Identify which cell holds the provided text, then report its [X, Y] central coordinate. 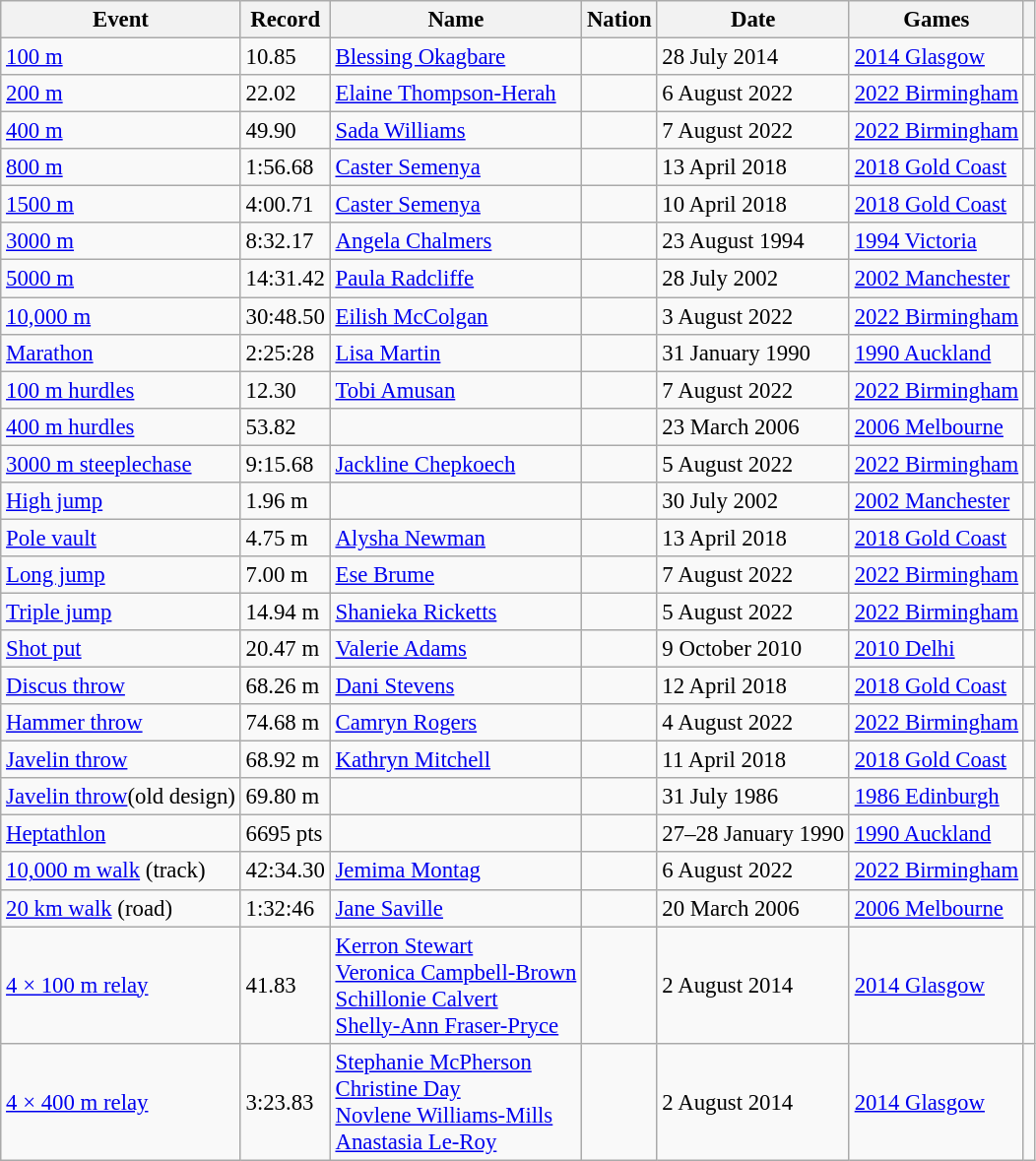
Date [752, 20]
Nation [619, 20]
Games [936, 20]
20 March 2006 [752, 908]
6695 pts [286, 834]
10 April 2018 [752, 205]
1986 Edinburgh [936, 797]
Alysha Newman [455, 538]
Javelin throw [120, 760]
Heptathlon [120, 834]
12.30 [286, 390]
Long jump [120, 575]
4 × 400 m relay [120, 1101]
14:31.42 [286, 279]
Stephanie McPhersonChristine DayNovlene Williams-MillsAnastasia Le-Roy [455, 1101]
2010 Delhi [936, 649]
200 m [120, 94]
Angela Chalmers [455, 241]
23 August 1994 [752, 241]
3 August 2022 [752, 316]
Jackline Chepkoech [455, 464]
Ese Brume [455, 575]
23 March 2006 [752, 426]
Record [286, 20]
3000 m steeplechase [120, 464]
10,000 m [120, 316]
Lisa Martin [455, 353]
8:32.17 [286, 241]
1:32:46 [286, 908]
Blessing Okagbare [455, 57]
Event [120, 20]
800 m [120, 167]
400 m [120, 131]
49.90 [286, 131]
68.92 m [286, 760]
100 m hurdles [120, 390]
3000 m [120, 241]
2:25:28 [286, 353]
41.83 [286, 985]
20.47 m [286, 649]
Tobi Amusan [455, 390]
9:15.68 [286, 464]
68.26 m [286, 686]
5000 m [120, 279]
Javelin throw(old design) [120, 797]
Dani Stevens [455, 686]
74.68 m [286, 723]
1994 Victoria [936, 241]
Valerie Adams [455, 649]
1:56.68 [286, 167]
1.96 m [286, 501]
Marathon [120, 353]
3:23.83 [286, 1101]
10.85 [286, 57]
30 July 2002 [752, 501]
Jemima Montag [455, 871]
27–28 January 1990 [752, 834]
28 July 2014 [752, 57]
400 m hurdles [120, 426]
31 January 1990 [752, 353]
Discus throw [120, 686]
Triple jump [120, 612]
Name [455, 20]
28 July 2002 [752, 279]
53.82 [286, 426]
Eilish McColgan [455, 316]
12 April 2018 [752, 686]
31 July 1986 [752, 797]
4 × 100 m relay [120, 985]
4.75 m [286, 538]
Hammer throw [120, 723]
1500 m [120, 205]
4 August 2022 [752, 723]
Kerron StewartVeronica Campbell-BrownSchillonie CalvertShelly-Ann Fraser-Pryce [455, 985]
Pole vault [120, 538]
20 km walk (road) [120, 908]
Paula Radcliffe [455, 279]
Kathryn Mitchell [455, 760]
14.94 m [286, 612]
7.00 m [286, 575]
Camryn Rogers [455, 723]
Sada Williams [455, 131]
Shot put [120, 649]
22.02 [286, 94]
Jane Saville [455, 908]
11 April 2018 [752, 760]
42:34.30 [286, 871]
High jump [120, 501]
10,000 m walk (track) [120, 871]
Elaine Thompson-Herah [455, 94]
100 m [120, 57]
9 October 2010 [752, 649]
30:48.50 [286, 316]
69.80 m [286, 797]
Shanieka Ricketts [455, 612]
4:00.71 [286, 205]
